Detect which cell encompasses the target text, then output its (x, y) center coordinate. 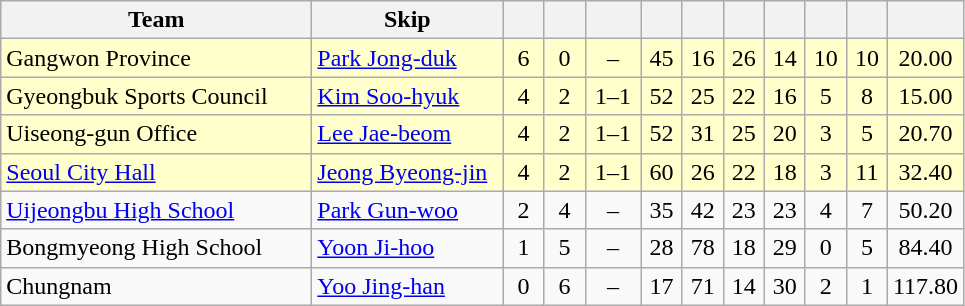
Gangwon Province (156, 58)
15.00 (925, 96)
Yoo Jing-han (408, 286)
45 (662, 58)
Park Jong-duk (408, 58)
60 (662, 172)
Chungnam (156, 286)
31 (702, 134)
Seoul City Hall (156, 172)
84.40 (925, 248)
30 (784, 286)
7 (866, 210)
20 (784, 134)
Kim Soo-hyuk (408, 96)
Lee Jae-beom (408, 134)
117.80 (925, 286)
Bongmyeong High School (156, 248)
Skip (408, 20)
Park Gun-woo (408, 210)
28 (662, 248)
Jeong Byeong-jin (408, 172)
8 (866, 96)
42 (702, 210)
32.40 (925, 172)
50.20 (925, 210)
17 (662, 286)
35 (662, 210)
11 (866, 172)
71 (702, 286)
Uiseong-gun Office (156, 134)
Yoon Ji-hoo (408, 248)
Team (156, 20)
20.70 (925, 134)
29 (784, 248)
20.00 (925, 58)
Uijeongbu High School (156, 210)
78 (702, 248)
Gyeongbuk Sports Council (156, 96)
